Locate the cell with the specified text and output its (x, y) center coordinate. 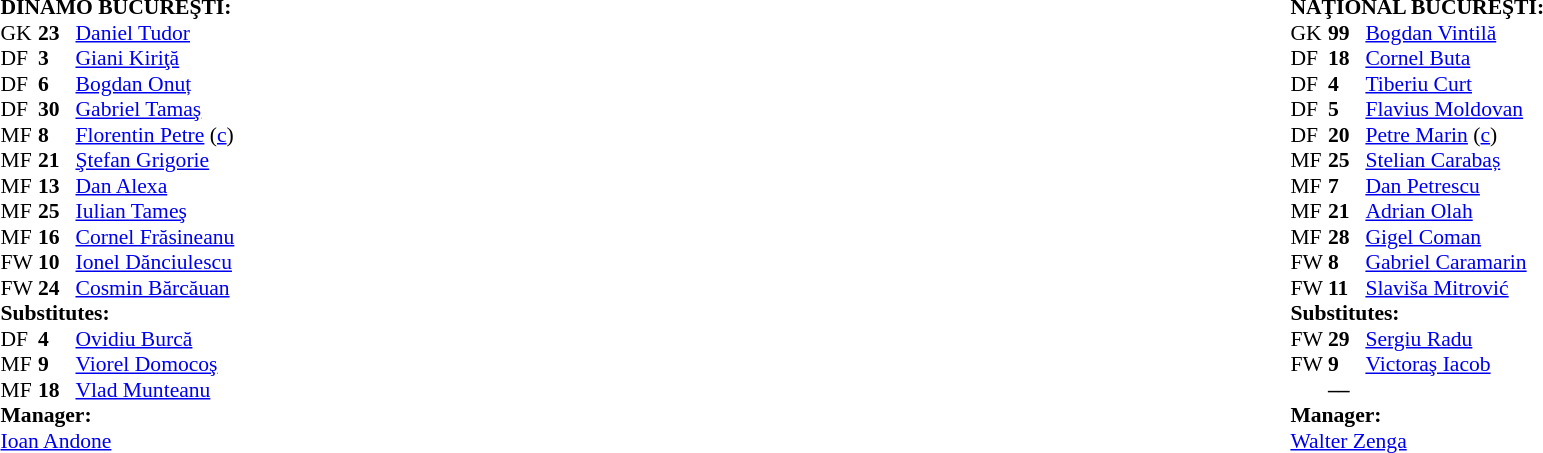
Gabriel Tamaş (156, 109)
Iulian Tameş (156, 211)
Cosmin Bărcăuan (156, 288)
11 (1347, 288)
Substitutes: (117, 313)
29 (1347, 339)
99 (1347, 33)
Ştefan Grigorie (156, 161)
Dan Alexa (156, 186)
Cornel Frăsineanu (156, 237)
13 (57, 186)
Manager: (117, 415)
Ionel Dănciulescu (156, 263)
7 (1347, 186)
24 (57, 288)
5 (1347, 109)
23 (57, 33)
Florentin Petre (c) (156, 135)
3 (57, 59)
–– (1347, 390)
10 (57, 263)
28 (1347, 237)
Giani Kiriţă (156, 59)
Bogdan Onuț (156, 84)
16 (57, 237)
Ovidiu Burcă (156, 339)
30 (57, 109)
6 (57, 84)
Vlad Munteanu (156, 390)
Viorel Domocoş (156, 365)
20 (1347, 135)
Daniel Tudor (156, 33)
